Capture the cell that displays the provided text and extract its [X, Y] central coordinate. 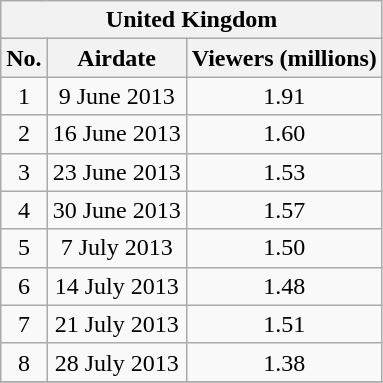
16 June 2013 [116, 134]
1.51 [284, 324]
7 [24, 324]
1.48 [284, 286]
5 [24, 248]
4 [24, 210]
1.50 [284, 248]
9 June 2013 [116, 96]
7 July 2013 [116, 248]
Viewers (millions) [284, 58]
8 [24, 362]
23 June 2013 [116, 172]
1.53 [284, 172]
1 [24, 96]
28 July 2013 [116, 362]
30 June 2013 [116, 210]
United Kingdom [192, 20]
14 July 2013 [116, 286]
21 July 2013 [116, 324]
No. [24, 58]
1.60 [284, 134]
1.91 [284, 96]
1.38 [284, 362]
6 [24, 286]
3 [24, 172]
2 [24, 134]
Airdate [116, 58]
1.57 [284, 210]
